Output the (X, Y) coordinate of the center of the cell containing the given text.  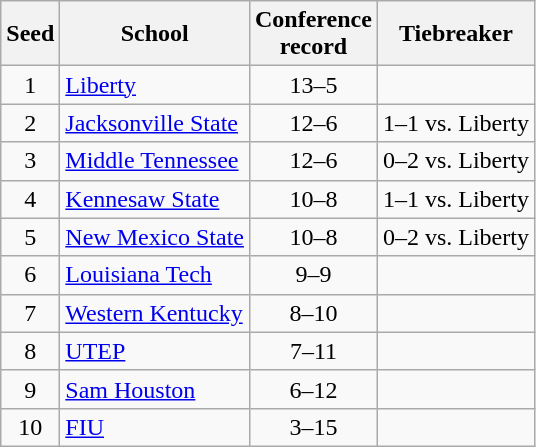
3–15 (313, 427)
10 (30, 427)
6 (30, 275)
Conferencerecord (313, 34)
Kennesaw State (155, 199)
7 (30, 313)
Tiebreaker (456, 34)
School (155, 34)
Western Kentucky (155, 313)
8–10 (313, 313)
5 (30, 237)
FIU (155, 427)
6–12 (313, 389)
1 (30, 85)
Seed (30, 34)
4 (30, 199)
8 (30, 351)
7–11 (313, 351)
Jacksonville State (155, 123)
3 (30, 161)
13–5 (313, 85)
New Mexico State (155, 237)
Louisiana Tech (155, 275)
Sam Houston (155, 389)
2 (30, 123)
Liberty (155, 85)
9 (30, 389)
9–9 (313, 275)
Middle Tennessee (155, 161)
UTEP (155, 351)
